Provide the (x, y) coordinate of the cell's center where the given text is located.  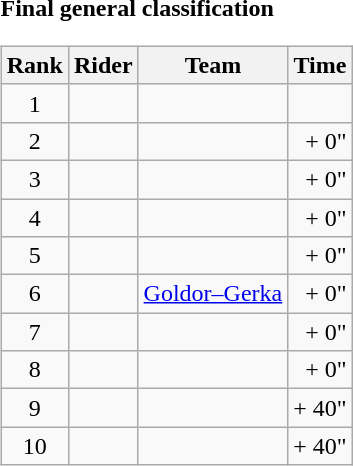
Rank (34, 65)
Goldor–Gerka (213, 294)
6 (34, 294)
3 (34, 179)
10 (34, 446)
9 (34, 408)
8 (34, 370)
Time (320, 65)
2 (34, 141)
5 (34, 256)
7 (34, 332)
Team (213, 65)
Rider (103, 65)
1 (34, 103)
4 (34, 217)
